Extract the (x, y) coordinate from the center of the cell holding the provided text.  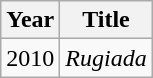
Title (106, 20)
Rugiada (106, 58)
2010 (30, 58)
Year (30, 20)
